Find where the given text appears and provide that cell's center as [x, y] coordinate. 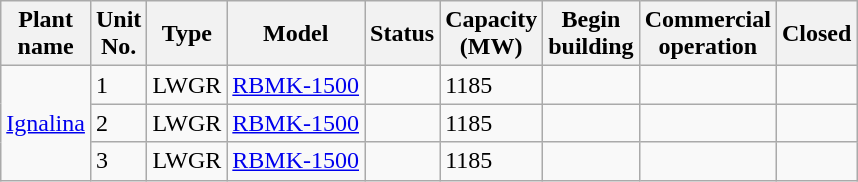
3 [118, 161]
Capacity(MW) [492, 34]
Commercialoperation [708, 34]
Closed [816, 34]
Model [296, 34]
Plantname [46, 34]
Status [402, 34]
Ignalina [46, 123]
1 [118, 85]
Type [187, 34]
UnitNo. [118, 34]
Beginbuilding [591, 34]
2 [118, 123]
